Determine the [X, Y] coordinate at the center of the cell enclosing the given text.  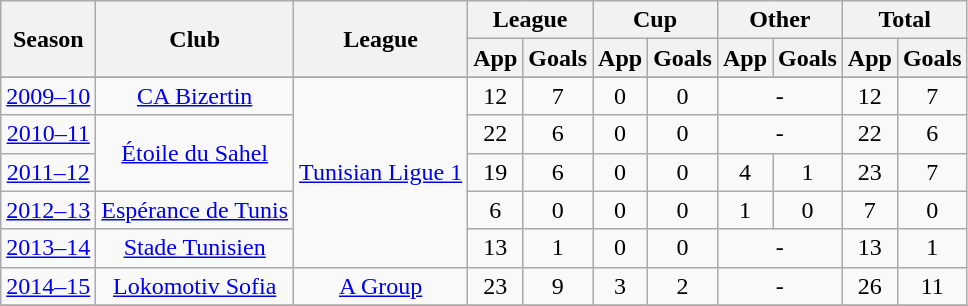
11 [932, 286]
3 [620, 286]
Season [48, 39]
Club [195, 39]
CA Bizertin [195, 96]
Cup [656, 20]
Stade Tunisien [195, 248]
2011–12 [48, 172]
Other [780, 20]
A Group [381, 286]
2012–13 [48, 210]
Tunisian Ligue 1 [381, 172]
2009–10 [48, 96]
26 [870, 286]
9 [558, 286]
Étoile du Sahel [195, 153]
2 [683, 286]
Espérance de Tunis [195, 210]
Lokomotiv Sofia [195, 286]
Total [904, 20]
2013–14 [48, 248]
19 [496, 172]
2010–11 [48, 134]
2014–15 [48, 286]
4 [744, 172]
